Search for the cell housing the specified text and yield its (X, Y) center coordinate. 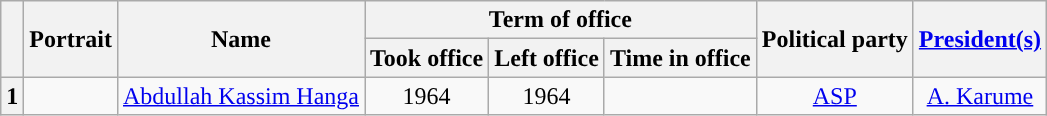
President(s) (980, 39)
ASP (834, 96)
Time in office (680, 58)
Abdullah Kassim Hanga (240, 96)
1 (12, 96)
Left office (547, 58)
Took office (427, 58)
Portrait (71, 39)
Name (240, 39)
A. Karume (980, 96)
Term of office (561, 20)
Political party (834, 39)
